Identify which cell holds the provided text, then report its [X, Y] central coordinate. 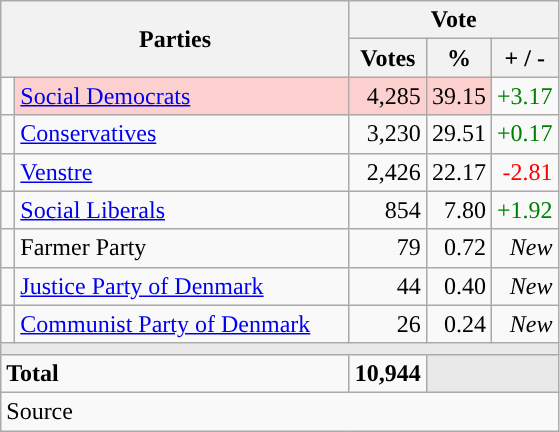
-2.81 [524, 172]
Votes [388, 58]
+1.92 [524, 210]
+3.17 [524, 96]
Conservatives [182, 134]
10,944 [388, 373]
79 [388, 248]
0.24 [458, 324]
Venstre [182, 172]
44 [388, 286]
39.15 [458, 96]
Social Liberals [182, 210]
854 [388, 210]
Parties [176, 39]
3,230 [388, 134]
7.80 [458, 210]
0.72 [458, 248]
Justice Party of Denmark [182, 286]
+ / - [524, 58]
2,426 [388, 172]
% [458, 58]
Source [280, 411]
22.17 [458, 172]
Farmer Party [182, 248]
+0.17 [524, 134]
29.51 [458, 134]
Social Democrats [182, 96]
26 [388, 324]
Communist Party of Denmark [182, 324]
Total [176, 373]
4,285 [388, 96]
Vote [454, 20]
0.40 [458, 286]
